Capture the cell that displays the provided text and extract its [x, y] central coordinate. 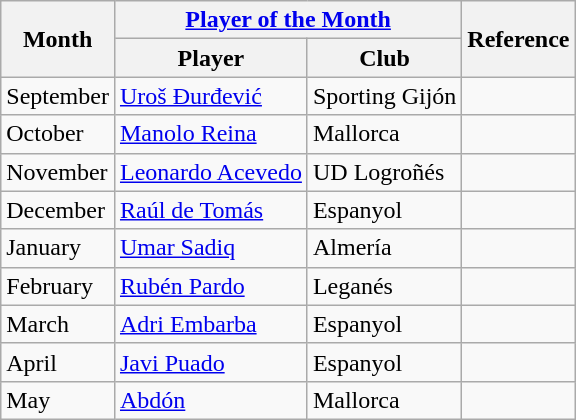
Rubén Pardo [210, 286]
February [58, 286]
December [58, 210]
Raúl de Tomás [210, 210]
Month [58, 39]
Player of the Month [288, 20]
Reference [518, 39]
September [58, 96]
Leganés [384, 286]
Adri Embarba [210, 324]
UD Logroñés [384, 172]
April [58, 362]
Manolo Reina [210, 134]
Almería [384, 248]
Club [384, 58]
October [58, 134]
Umar Sadiq [210, 248]
November [58, 172]
Sporting Gijón [384, 96]
January [58, 248]
Player [210, 58]
March [58, 324]
May [58, 400]
Javi Puado [210, 362]
Abdón [210, 400]
Leonardo Acevedo [210, 172]
Uroš Đurđević [210, 96]
